Extract the (X, Y) coordinate from the center of the cell holding the provided text.  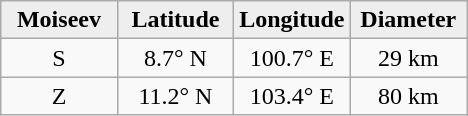
Moiseev (59, 20)
S (59, 58)
Longitude (292, 20)
11.2° N (175, 96)
8.7° N (175, 58)
Z (59, 96)
Diameter (408, 20)
103.4° E (292, 96)
29 km (408, 58)
Latitude (175, 20)
80 km (408, 96)
100.7° E (292, 58)
